Scan for the cell matching the given text and deliver its [x, y] coordinate at center. 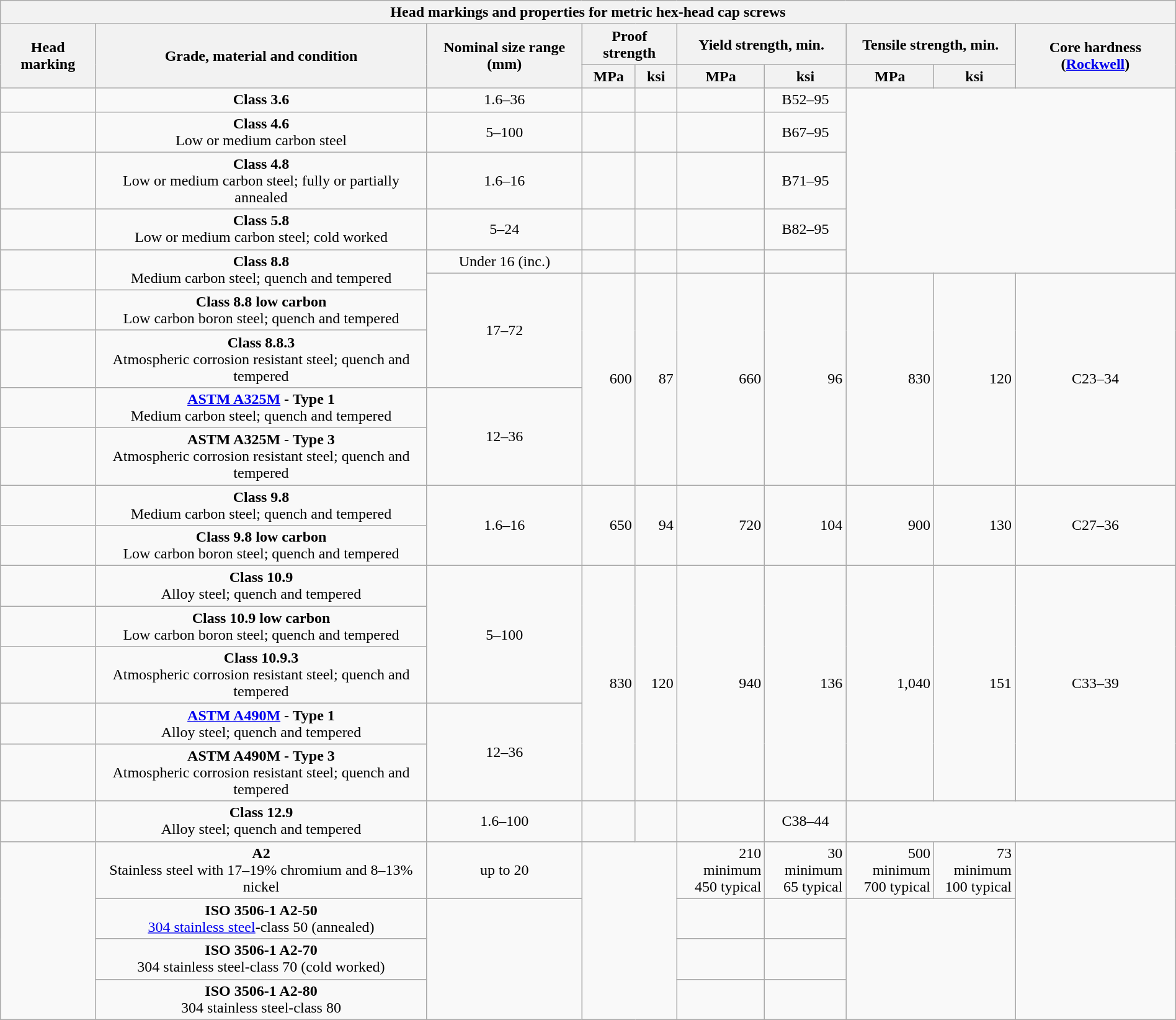
Core hardness (Rockwell) [1095, 56]
1.6–100 [504, 821]
940 [721, 684]
Tensile strength, min. [930, 45]
ASTM A490M - Type 3Atmospheric corrosion resistant steel; quench and tempered [262, 772]
Class 8.8.3Atmospheric corrosion resistant steel; quench and tempered [262, 359]
Class 5.8Low or medium carbon steel; cold worked [262, 230]
C23–34 [1095, 378]
30 minimum65 typical [805, 870]
Under 16 (inc.) [504, 261]
ASTM A325M - Type 1Medium carbon steel; quench and tempered [262, 407]
104 [805, 526]
94 [656, 526]
Class 4.6Low or medium carbon steel [262, 132]
Class 4.8Low or medium carbon steel; fully or partially annealed [262, 181]
720 [721, 526]
C33–39 [1095, 684]
ASTM A325M - Type 3Atmospheric corrosion resistant steel; quench and tempered [262, 456]
1,040 [890, 684]
1.6–36 [504, 100]
Grade, material and condition [262, 56]
ISO 3506-1 A2-50304 stainless steel-class 50 (annealed) [262, 918]
210 minimum450 typical [721, 870]
Class 10.9 low carbonLow carbon boron steel; quench and tempered [262, 627]
Head markings and properties for metric hex-head cap screws [588, 12]
C27–36 [1095, 526]
ISO 3506-1 A2-70304 stainless steel-class 70 (cold worked) [262, 959]
17–72 [504, 330]
73 minimum100 typical [975, 870]
up to 20 [504, 870]
B71–95 [805, 181]
Class 3.6 [262, 100]
B82–95 [805, 230]
650 [608, 526]
Class 10.9.3Atmospheric corrosion resistant steel; quench and tempered [262, 675]
Class 10.9Alloy steel; quench and tempered [262, 586]
ASTM A490M - Type 1Alloy steel; quench and tempered [262, 723]
87 [656, 378]
Class 12.9Alloy steel; quench and tempered [262, 821]
ISO 3506-1 A2-80304 stainless steel-class 80 [262, 999]
B67–95 [805, 132]
96 [805, 378]
130 [975, 526]
5–24 [504, 230]
151 [975, 684]
600 [608, 378]
Class 8.8Medium carbon steel; quench and tempered [262, 269]
B52–95 [805, 100]
900 [890, 526]
136 [805, 684]
Yield strength, min. [762, 45]
Class 9.8Medium carbon steel; quench and tempered [262, 505]
Proof strength [629, 45]
Class 9.8 low carbonLow carbon boron steel; quench and tempered [262, 546]
Nominal size range (mm) [504, 56]
A2Stainless steel with 17–19% chromium and 8–13% nickel [262, 870]
500 minimum700 typical [890, 870]
C38–44 [805, 821]
660 [721, 378]
Head marking [48, 56]
Class 8.8 low carbonLow carbon boron steel; quench and tempered [262, 310]
